From the cell containing the given text, extract its center point as (x, y) coordinate. 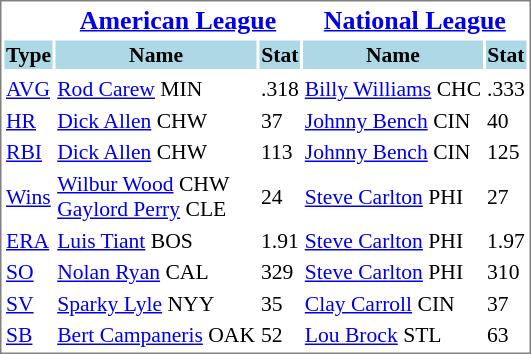
RBI (28, 152)
American League (178, 20)
SO (28, 272)
Luis Tiant BOS (156, 240)
63 (506, 335)
HR (28, 120)
52 (280, 335)
Lou Brock STL (392, 335)
AVG (28, 89)
.318 (280, 89)
ERA (28, 240)
35 (280, 304)
SV (28, 304)
Clay Carroll CIN (392, 304)
Bert Campaneris OAK (156, 335)
Billy Williams CHC (392, 89)
27 (506, 197)
329 (280, 272)
Type (28, 54)
40 (506, 120)
Nolan Ryan CAL (156, 272)
Wilbur Wood CHWGaylord Perry CLE (156, 197)
125 (506, 152)
24 (280, 197)
SB (28, 335)
National League (414, 20)
1.91 (280, 240)
.333 (506, 89)
1.97 (506, 240)
Rod Carew MIN (156, 89)
Wins (28, 197)
113 (280, 152)
Sparky Lyle NYY (156, 304)
310 (506, 272)
